From the cell containing the given text, extract its center point as [X, Y] coordinate. 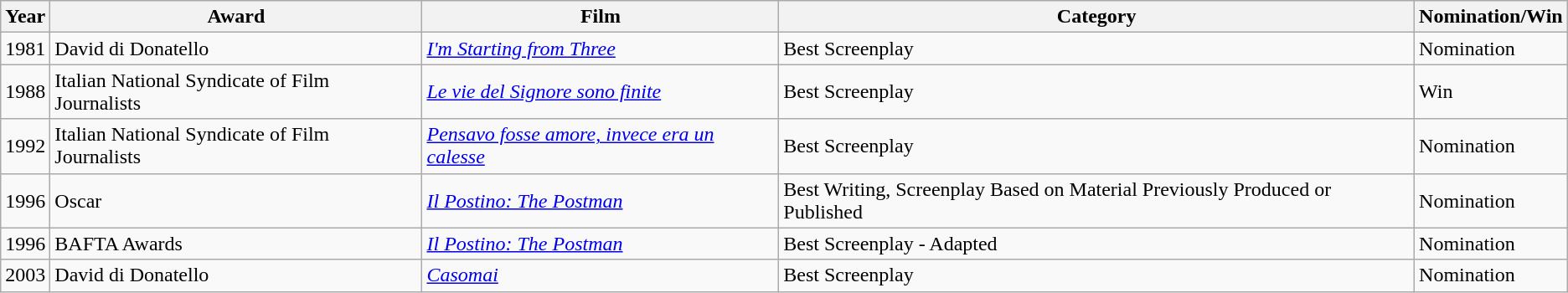
2003 [25, 275]
1992 [25, 146]
Nomination/Win [1491, 17]
Best Writing, Screenplay Based on Material Previously Produced or Published [1097, 201]
I'm Starting from Three [601, 49]
Award [236, 17]
Le vie del Signore sono finite [601, 92]
Film [601, 17]
1988 [25, 92]
1981 [25, 49]
Pensavo fosse amore, invece era un calesse [601, 146]
Best Screenplay - Adapted [1097, 244]
Casomai [601, 275]
Year [25, 17]
Win [1491, 92]
Category [1097, 17]
BAFTA Awards [236, 244]
Oscar [236, 201]
